Identify which cell holds the provided text, then report its [X, Y] central coordinate. 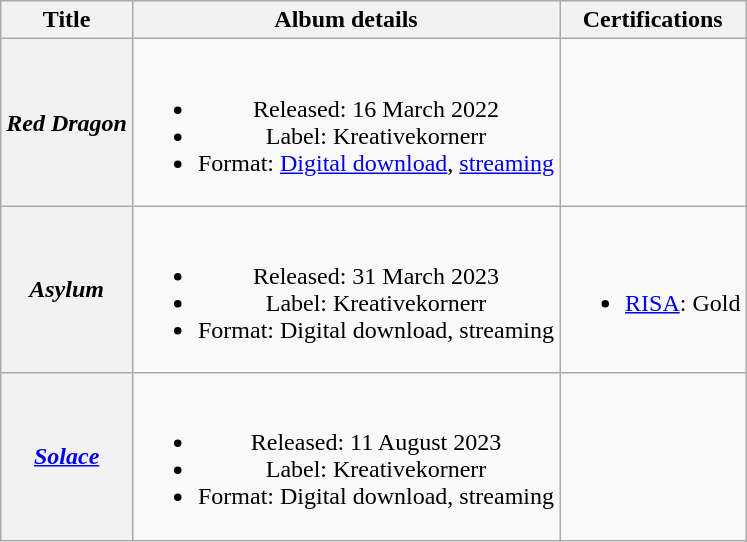
Title [67, 20]
Released: 31 March 2023Label: KreativekornerrFormat: Digital download, streaming [346, 290]
Red Dragon [67, 122]
Album details [346, 20]
RISA: Gold [653, 290]
Certifications [653, 20]
Released: 16 March 2022Label: KreativekornerrFormat: Digital download, streaming [346, 122]
Solace [67, 456]
Asylum [67, 290]
Released: 11 August 2023Label: KreativekornerrFormat: Digital download, streaming [346, 456]
